From the cell containing the given text, extract its center point as (X, Y) coordinate. 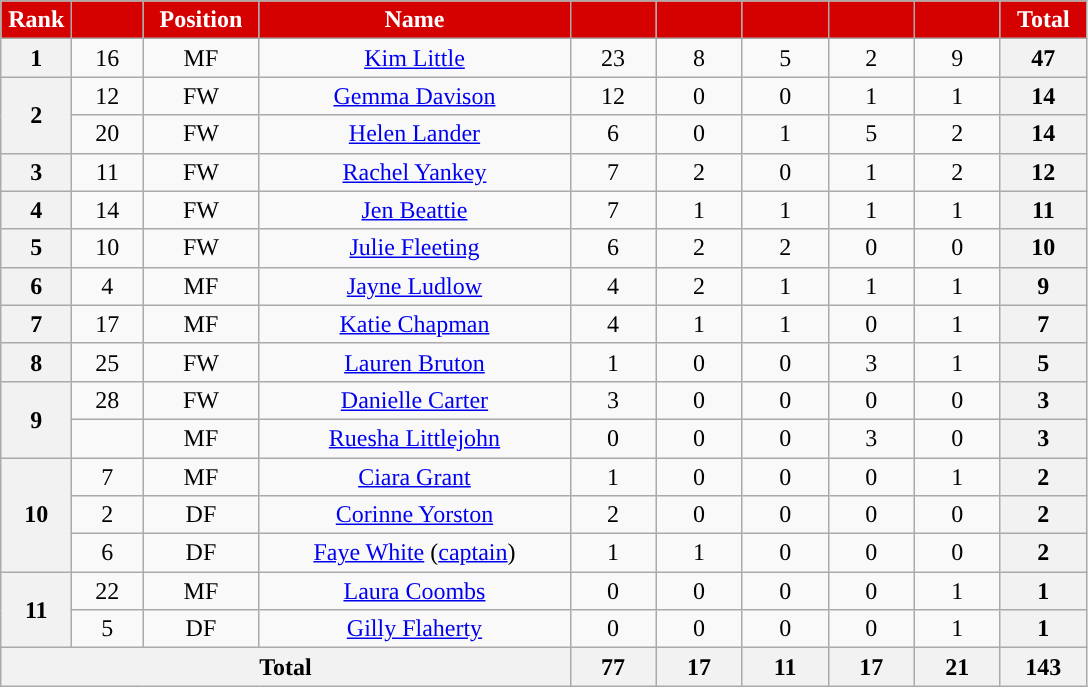
Gemma Davison (414, 96)
Ruesha Littlejohn (414, 438)
16 (108, 58)
Julie Fleeting (414, 248)
25 (108, 362)
Katie Chapman (414, 324)
Position (201, 20)
Rank (36, 20)
Danielle Carter (414, 400)
143 (1043, 667)
Helen Lander (414, 134)
Laura Coombs (414, 591)
28 (108, 400)
Faye White (captain) (414, 553)
22 (108, 591)
23 (613, 58)
Lauren Bruton (414, 362)
Name (414, 20)
47 (1043, 58)
21 (957, 667)
Corinne Yorston (414, 515)
Jayne Ludlow (414, 286)
77 (613, 667)
Ciara Grant (414, 477)
Kim Little (414, 58)
Gilly Flaherty (414, 629)
20 (108, 134)
Rachel Yankey (414, 172)
Jen Beattie (414, 210)
